Determine the [x, y] coordinate at the center of the cell enclosing the given text.  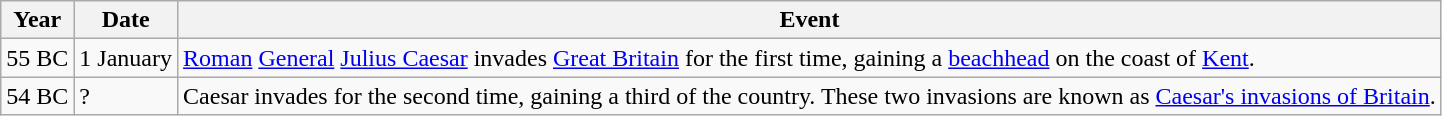
Year [38, 20]
54 BC [38, 96]
Caesar invades for the second time, gaining a third of the country. These two invasions are known as Caesar's invasions of Britain. [810, 96]
? [126, 96]
Date [126, 20]
Event [810, 20]
1 January [126, 58]
Roman General Julius Caesar invades Great Britain for the first time, gaining a beachhead on the coast of Kent. [810, 58]
55 BC [38, 58]
